Pinpoint the cell where the given text exists, returning its (X, Y) midpoint coordinate. 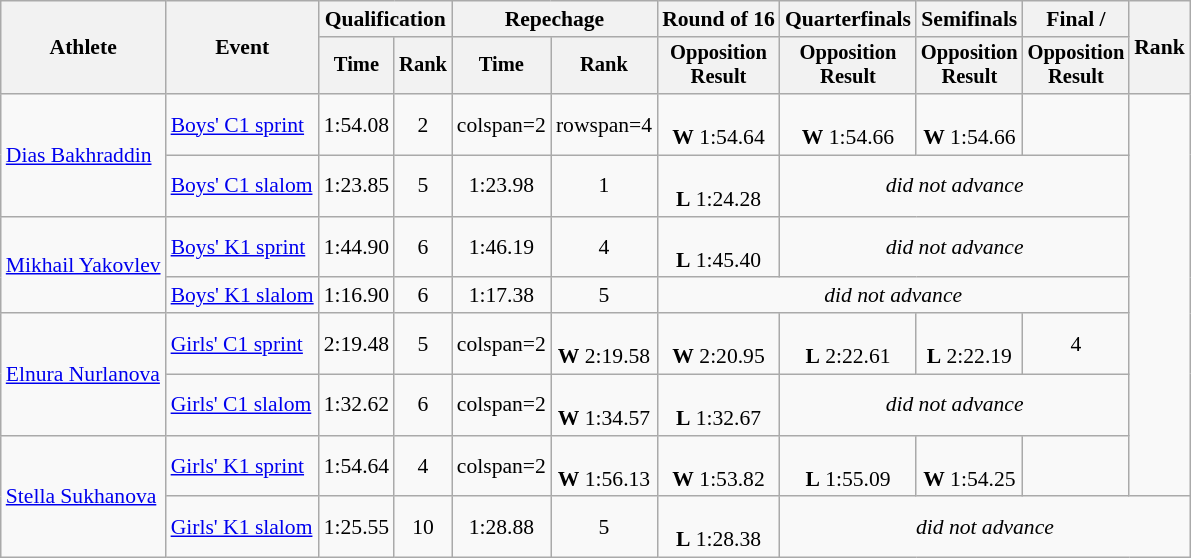
Girls' K1 slalom (242, 528)
Quarterfinals (848, 19)
L 2:22.19 (970, 344)
1:54.08 (356, 124)
L 1:28.38 (718, 528)
2 (423, 124)
Dias Bakhraddin (84, 155)
Athlete (84, 48)
Event (242, 48)
L 1:24.28 (718, 186)
1:46.19 (502, 248)
Boys' K1 slalom (242, 296)
Final / (1076, 19)
W 2:20.95 (718, 344)
W 1:53.82 (718, 466)
Elnura Nurlanova (84, 374)
Stella Sukhanova (84, 497)
2:19.48 (356, 344)
rowspan=4 (604, 124)
10 (423, 528)
1:16.90 (356, 296)
Round of 16 (718, 19)
1:23.98 (502, 186)
L 1:45.40 (718, 248)
Boys' K1 sprint (242, 248)
W 2:19.58 (604, 344)
W 1:56.13 (604, 466)
W 1:54.64 (718, 124)
1:44.90 (356, 248)
1:54.64 (356, 466)
1:17.38 (502, 296)
W 1:34.57 (604, 406)
Boys' C1 sprint (242, 124)
L 2:22.61 (848, 344)
L 1:55.09 (848, 466)
Boys' C1 slalom (242, 186)
Repechage (554, 19)
Girls' K1 sprint (242, 466)
1 (604, 186)
1:23.85 (356, 186)
Qualification (386, 19)
Semifinals (970, 19)
W 1:54.25 (970, 466)
Girls' C1 sprint (242, 344)
1:25.55 (356, 528)
1:32.62 (356, 406)
L 1:32.67 (718, 406)
Girls' C1 slalom (242, 406)
1:28.88 (502, 528)
Mikhail Yakovlev (84, 266)
